Provide the (x, y) coordinate of the cell's center where the given text is located.  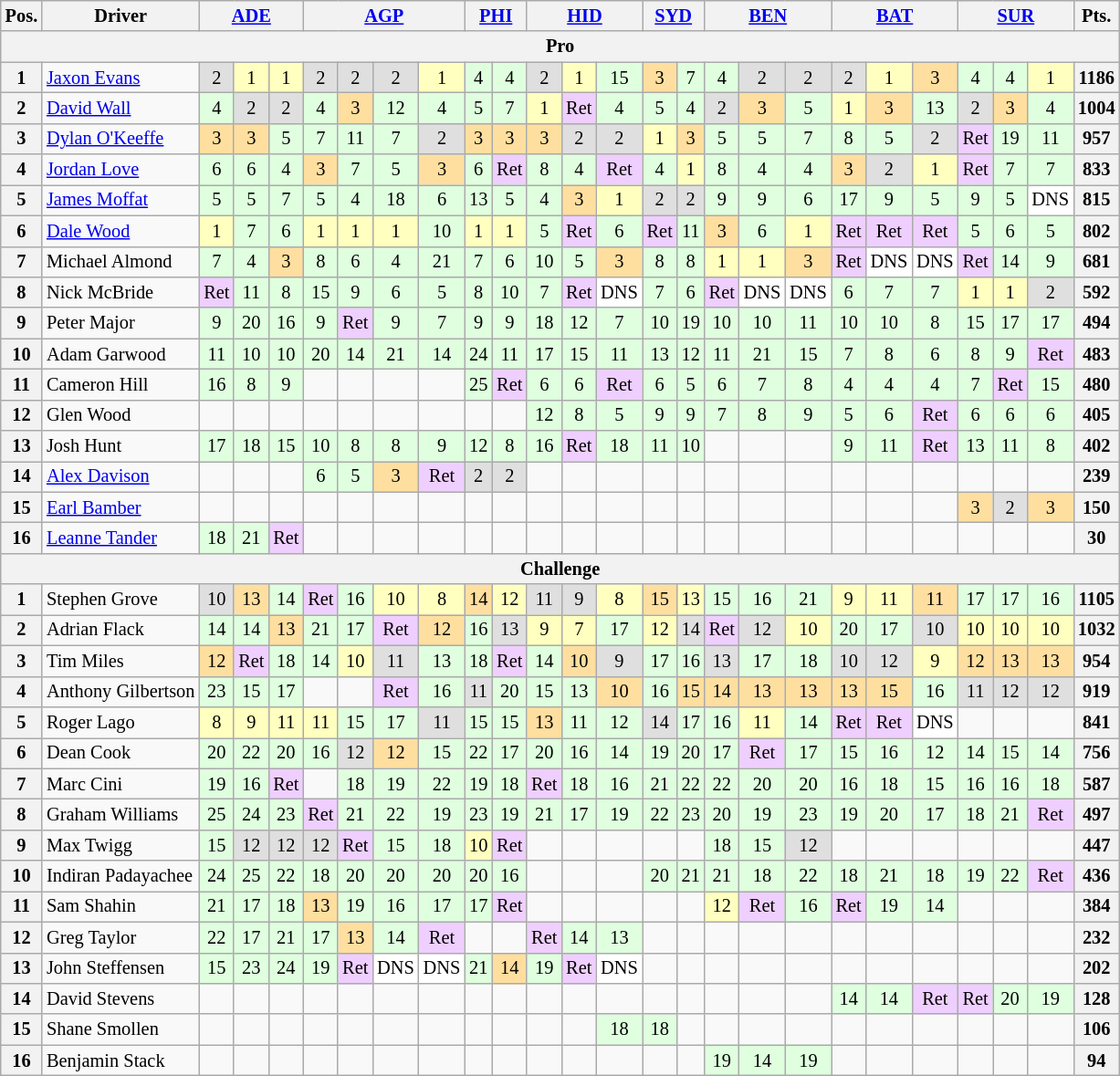
ADE (251, 16)
Anthony Gilbertson (120, 692)
Dean Cook (120, 753)
Marc Cini (120, 784)
SUR (1016, 16)
592 (1096, 292)
405 (1096, 415)
587 (1096, 784)
Adam Garwood (120, 354)
841 (1096, 722)
Glen Wood (120, 415)
Adrian Flack (120, 630)
Dale Wood (120, 231)
Pts. (1096, 16)
1186 (1096, 78)
106 (1096, 1029)
384 (1096, 906)
402 (1096, 446)
232 (1096, 937)
Greg Taylor (120, 937)
202 (1096, 968)
PHI (496, 16)
Benjamin Stack (120, 1060)
Peter Major (120, 323)
Pro (560, 47)
SYD (674, 16)
Graham Williams (120, 814)
Michael Almond (120, 262)
447 (1096, 845)
David Stevens (120, 998)
Sam Shahin (120, 906)
480 (1096, 384)
Roger Lago (120, 722)
David Wall (120, 108)
94 (1096, 1060)
30 (1096, 538)
1004 (1096, 108)
Nick McBride (120, 292)
833 (1096, 170)
494 (1096, 323)
Shane Smollen (120, 1029)
1032 (1096, 630)
Jaxon Evans (120, 78)
James Moffat (120, 200)
Dylan O'Keeffe (120, 139)
483 (1096, 354)
Driver (120, 16)
BAT (895, 16)
802 (1096, 231)
1105 (1096, 600)
HID (584, 16)
Cameron Hill (120, 384)
Stephen Grove (120, 600)
Pos. (22, 16)
BEN (769, 16)
436 (1096, 876)
AGP (383, 16)
815 (1096, 200)
Max Twigg (120, 845)
Challenge (560, 569)
Josh Hunt (120, 446)
Indiran Padayachee (120, 876)
239 (1096, 476)
681 (1096, 262)
Jordan Love (120, 170)
497 (1096, 814)
919 (1096, 692)
Tim Miles (120, 661)
John Steffensen (120, 968)
128 (1096, 998)
Leanne Tander (120, 538)
954 (1096, 661)
957 (1096, 139)
Alex Davison (120, 476)
Earl Bamber (120, 507)
756 (1096, 753)
150 (1096, 507)
